Detect which cell encompasses the target text, then output its (x, y) center coordinate. 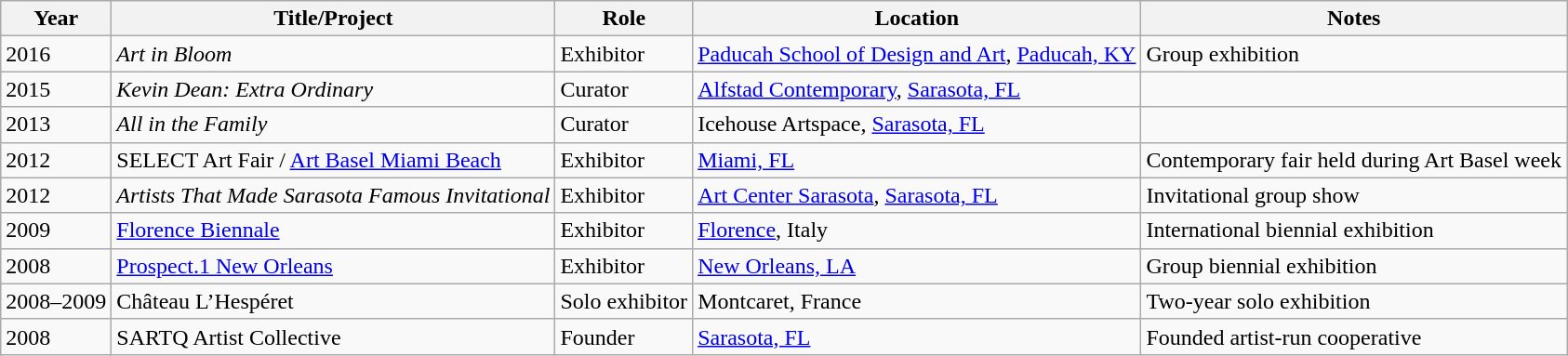
Solo exhibitor (624, 301)
2013 (56, 125)
Artists That Made Sarasota Famous Invitational (333, 195)
Château L’Hespéret (333, 301)
New Orleans, LA (917, 266)
Year (56, 19)
Contemporary fair held during Art Basel week (1354, 160)
Notes (1354, 19)
Founded artist-run cooperative (1354, 336)
2008–2009 (56, 301)
Group biennial exhibition (1354, 266)
Paducah School of Design and Art, Paducah, KY (917, 54)
Title/Project (333, 19)
Prospect.1 New Orleans (333, 266)
Florence, Italy (917, 231)
Art in Bloom (333, 54)
Alfstad Contemporary, Sarasota, FL (917, 89)
Icehouse Artspace, Sarasota, FL (917, 125)
2016 (56, 54)
Founder (624, 336)
SARTQ Artist Collective (333, 336)
Montcaret, France (917, 301)
Florence Biennale (333, 231)
Art Center Sarasota, Sarasota, FL (917, 195)
International biennial exhibition (1354, 231)
Group exhibition (1354, 54)
Role (624, 19)
SELECT Art Fair / Art Basel Miami Beach (333, 160)
2009 (56, 231)
Location (917, 19)
Two-year solo exhibition (1354, 301)
Invitational group show (1354, 195)
2015 (56, 89)
Sarasota, FL (917, 336)
All in the Family (333, 125)
Miami, FL (917, 160)
Kevin Dean: Extra Ordinary (333, 89)
